Provide the (x, y) coordinate of the cell's center where the given text is located.  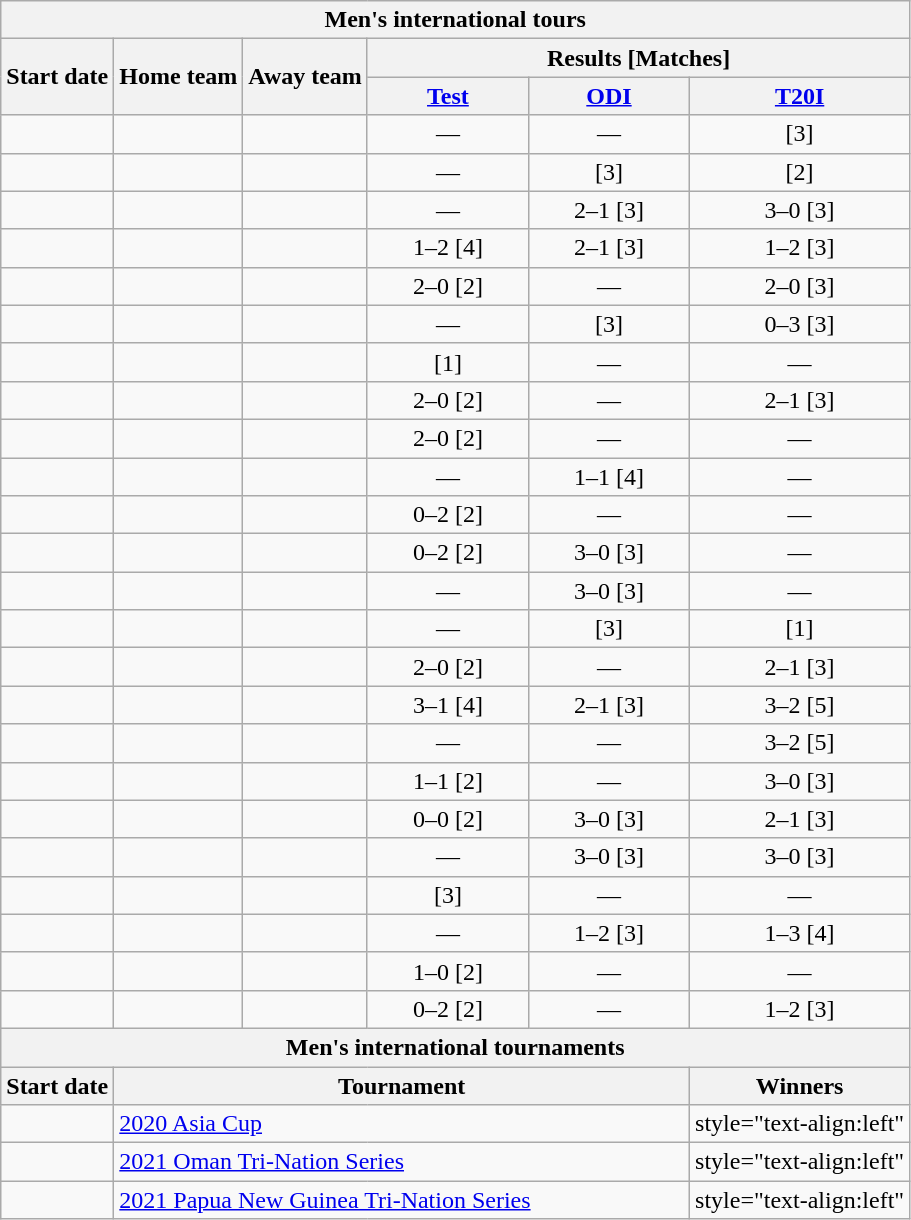
2–0 [3] (800, 286)
Men's international tournaments (456, 1047)
Men's international tours (456, 20)
3–1 [4] (448, 705)
2020 Asia Cup (402, 1124)
Home team (178, 77)
Tournament (402, 1085)
1–1 [2] (448, 781)
Test (448, 96)
Results [Matches] (638, 58)
2021 Oman Tri-Nation Series (402, 1162)
1–3 [4] (800, 933)
Away team (306, 77)
1–2 [4] (448, 248)
Winners (800, 1085)
1–1 [4] (608, 477)
0–0 [2] (448, 819)
T20I (800, 96)
0–3 [3] (800, 324)
2021 Papua New Guinea Tri-Nation Series (402, 1200)
[2] (800, 172)
ODI (608, 96)
1–0 [2] (448, 971)
